Determine the (X, Y) coordinate at the center of the cell enclosing the given text.  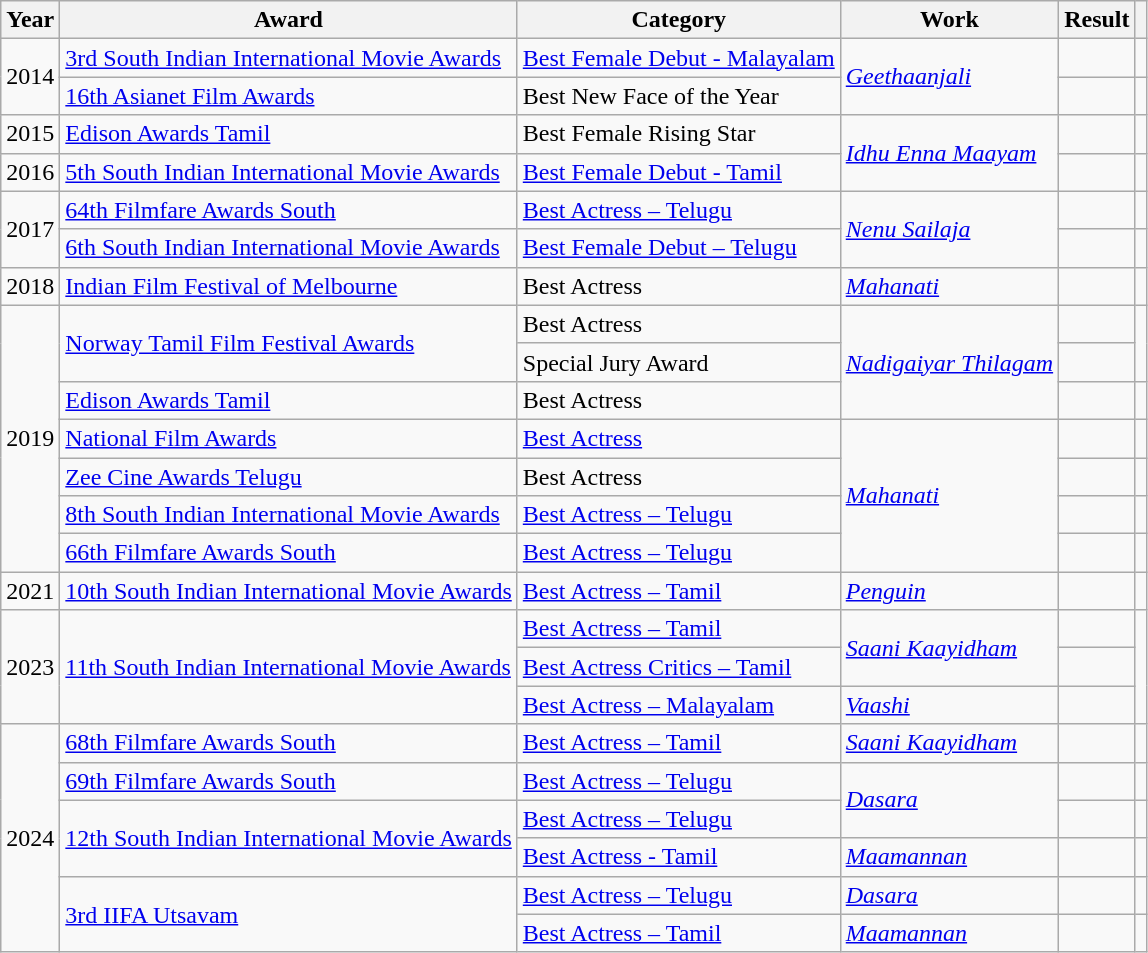
Year (30, 20)
69th Filmfare Awards South (288, 781)
Best Actress - Tamil (678, 857)
Zee Cine Awards Telugu (288, 477)
Work (949, 20)
Norway Tamil Film Festival Awards (288, 343)
National Film Awards (288, 438)
Best Actress – Malayalam (678, 705)
2014 (30, 77)
Special Jury Award (678, 362)
Best Female Debut - Tamil (678, 172)
64th Filmfare Awards South (288, 210)
6th South Indian International Movie Awards (288, 248)
2024 (30, 838)
Best Female Rising Star (678, 134)
Nadigaiyar Thilagam (949, 362)
5th South Indian International Movie Awards (288, 172)
10th South Indian International Movie Awards (288, 591)
Best Actress Critics – Tamil (678, 667)
Geethaanjali (949, 77)
3rd IIFA Utsavam (288, 914)
Vaashi (949, 705)
3rd South Indian International Movie Awards (288, 58)
Best Female Debut - Malayalam (678, 58)
Best Female Debut – Telugu (678, 248)
2018 (30, 286)
Result (1097, 20)
68th Filmfare Awards South (288, 743)
Idhu Enna Maayam (949, 153)
11th South Indian International Movie Awards (288, 667)
2023 (30, 667)
2021 (30, 591)
2019 (30, 438)
Best New Face of the Year (678, 96)
8th South Indian International Movie Awards (288, 515)
2015 (30, 134)
66th Filmfare Awards South (288, 553)
Nenu Sailaja (949, 229)
2017 (30, 229)
Award (288, 20)
Penguin (949, 591)
Category (678, 20)
Indian Film Festival of Melbourne (288, 286)
16th Asianet Film Awards (288, 96)
12th South Indian International Movie Awards (288, 838)
2016 (30, 172)
